Find where the given text appears and provide that cell's center as (x, y) coordinate. 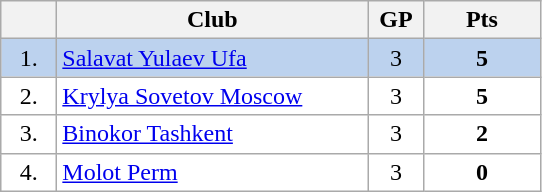
0 (482, 172)
Binokor Tashkent (212, 134)
Club (212, 20)
Salavat Yulaev Ufa (212, 58)
2. (29, 96)
3. (29, 134)
Krylya Sovetov Moscow (212, 96)
4. (29, 172)
1. (29, 58)
GP (396, 20)
2 (482, 134)
Molot Perm (212, 172)
Pts (482, 20)
